Scan for the cell matching the given text and deliver its [X, Y] coordinate at center. 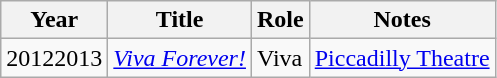
Viva Forever! [180, 58]
Viva [280, 58]
Piccadilly Theatre [402, 58]
20122013 [54, 58]
Title [180, 20]
Notes [402, 20]
Year [54, 20]
Role [280, 20]
